Return [X, Y] of the center of cell containing provided text 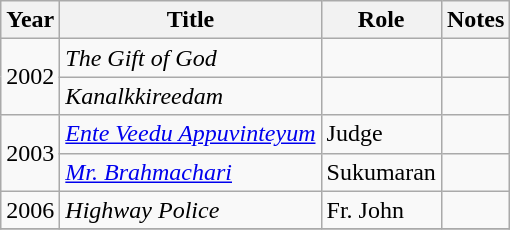
2002 [30, 77]
Title [190, 20]
2006 [30, 210]
Sukumaran [381, 172]
Mr. Brahmachari [190, 172]
Ente Veedu Appuvinteyum [190, 134]
Highway Police [190, 210]
Judge [381, 134]
Fr. John [381, 210]
The Gift of God [190, 58]
Notes [475, 20]
Kanalkkireedam [190, 96]
Role [381, 20]
2003 [30, 153]
Year [30, 20]
